Identify which cell holds the provided text, then report its [x, y] central coordinate. 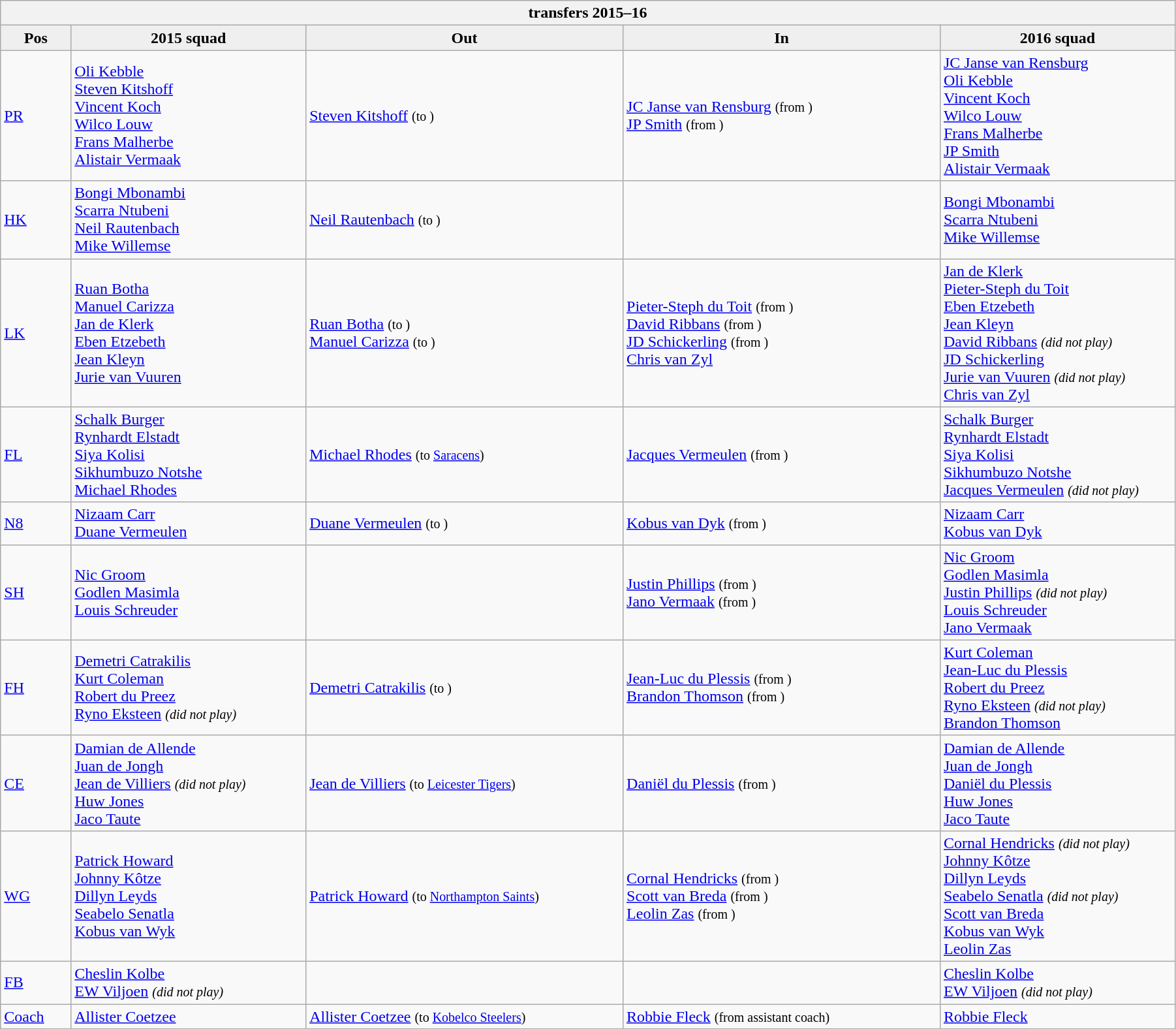
JC Janse van Rensburg (from ) JP Smith (from ) [782, 116]
Michael Rhodes (to Saracens) [465, 454]
Nizaam Carr Kobus van Dyk [1057, 524]
Allister Coetzee [189, 1017]
Patrick Howard (to Northampton Saints) [465, 896]
Daniël du Plessis (from ) [782, 783]
JC Janse van RensburgOli KebbleVincent KochWilco LouwFrans MalherbeJP SmithAlistair Vermaak [1057, 116]
SH [36, 592]
Jean-Luc du Plessis (from ) Brandon Thomson (from ) [782, 688]
Demetri CatrakilisKurt ColemanRobert du PreezRyno Eksteen (did not play) [189, 688]
FH [36, 688]
Ruan Botha (to ) Manuel Carizza (to ) [465, 333]
N8 [36, 524]
Schalk BurgerRynhardt ElstadtSiya KolisiSikhumbuzo NotsheMichael Rhodes [189, 454]
Ruan BothaManuel CarizzaJan de KlerkEben EtzebethJean KleynJurie van Vuuren [189, 333]
Steven Kitshoff (to ) [465, 116]
PR [36, 116]
FL [36, 454]
Coach [36, 1017]
WG [36, 896]
Damian de AllendeJuan de JonghDaniël du PlessisHuw JonesJaco Taute [1057, 783]
2015 squad [189, 38]
Nizaam CarrDuane Vermeulen [189, 524]
transfers 2015–16 [588, 13]
Justin Phillips (from ) Jano Vermaak (from ) [782, 592]
Demetri Catrakilis (to ) [465, 688]
Robbie Fleck (from assistant coach) [782, 1017]
Jacques Vermeulen (from ) [782, 454]
Robbie Fleck [1057, 1017]
Allister Coetzee (to Kobelco Steelers) [465, 1017]
Pieter-Steph du Toit (from ) David Ribbans (from ) JD Schickerling (from )Chris van Zyl [782, 333]
2016 squad [1057, 38]
Cornal Hendricks (did not play)Johnny KôtzeDillyn LeydsSeabelo Senatla (did not play)Scott van BredaKobus van WykLeolin Zas [1057, 896]
Out [465, 38]
Kobus van Dyk (from ) [782, 524]
Schalk BurgerRynhardt ElstadtSiya KolisiSikhumbuzo NotsheJacques Vermeulen (did not play) [1057, 454]
Nic GroomGodlen MasimlaLouis Schreuder [189, 592]
FB [36, 982]
Patrick HowardJohnny KôtzeDillyn LeydsSeabelo SenatlaKobus van Wyk [189, 896]
Duane Vermeulen (to ) [465, 524]
Kurt ColemanJean-Luc du PlessisRobert du PreezRyno Eksteen (did not play)Brandon Thomson [1057, 688]
Bongi MbonambiScarra NtubeniMike Willemse [1057, 219]
Jean de Villiers (to Leicester Tigers) [465, 783]
LK [36, 333]
Cornal Hendricks (from ) Scott van Breda (from ) Leolin Zas (from ) [782, 896]
Neil Rautenbach (to ) [465, 219]
CE [36, 783]
Bongi MbonambiScarra NtubeniNeil RautenbachMike Willemse [189, 219]
Damian de AllendeJuan de JonghJean de Villiers (did not play)Huw JonesJaco Taute [189, 783]
Nic GroomGodlen MasimlaJustin Phillips (did not play)Louis SchreuderJano Vermaak [1057, 592]
Jan de KlerkPieter-Steph du ToitEben EtzebethJean KleynDavid Ribbans (did not play)JD SchickerlingJurie van Vuuren (did not play)Chris van Zyl [1057, 333]
Pos [36, 38]
HK [36, 219]
In [782, 38]
Oli KebbleSteven KitshoffVincent KochWilco LouwFrans MalherbeAlistair Vermaak [189, 116]
